Return [x, y] of the center of cell containing provided text 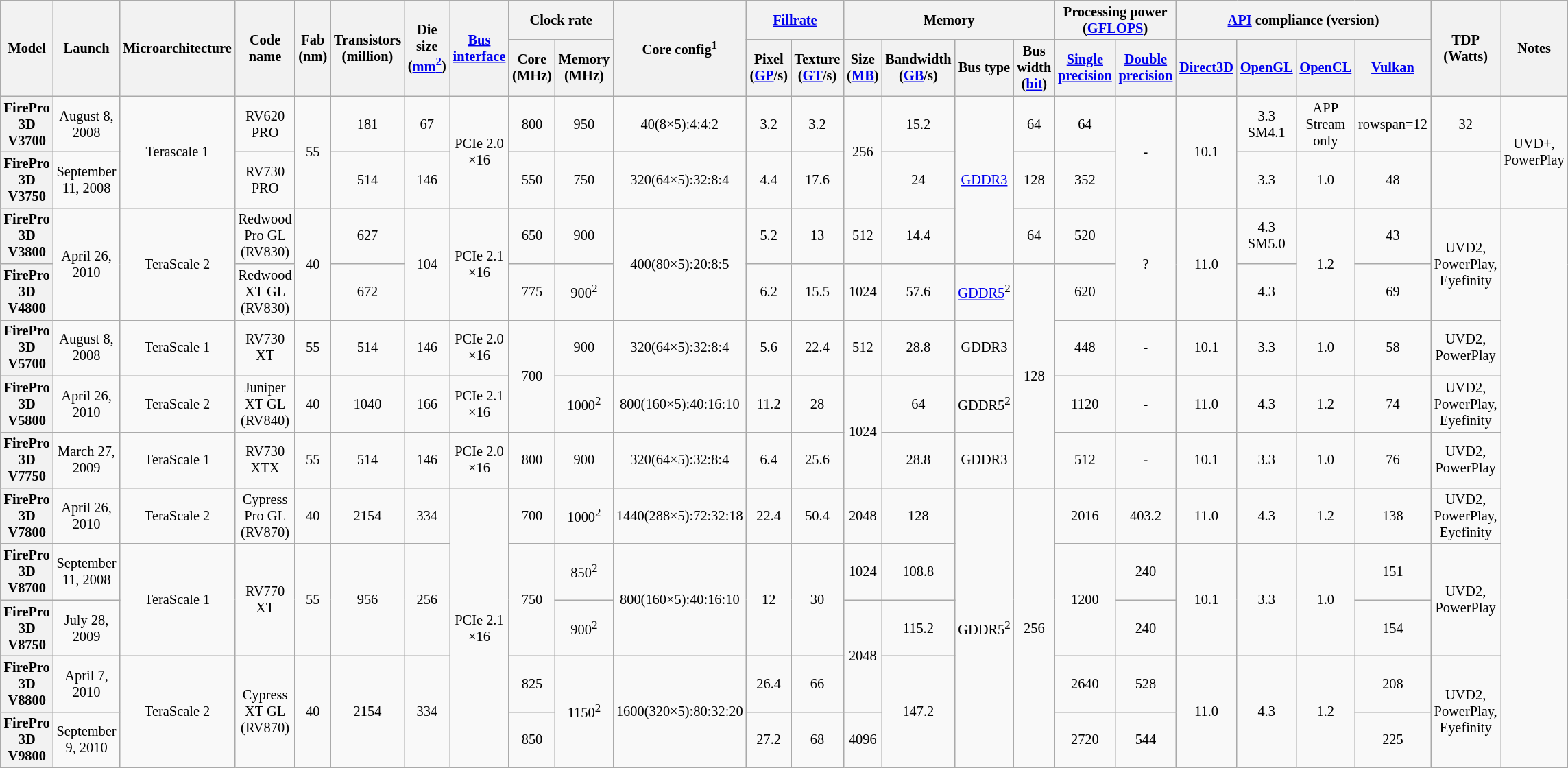
104 [427, 263]
Code name [265, 48]
RV730 XT [265, 348]
RV620 PRO [265, 124]
Bus interface [480, 48]
Clock rate [561, 20]
September 9, 2010 [86, 740]
Memory [949, 20]
108.8 [918, 572]
Single precision [1085, 68]
March 27, 2009 [86, 460]
6.2 [769, 292]
850 [532, 740]
4.4 [769, 180]
151 [1393, 572]
57.6 [918, 292]
FirePro 3D V4800 [27, 292]
April 7, 2010 [86, 684]
43 [1393, 236]
13 [817, 236]
1440(288×5):72:32:18 [679, 516]
APP Stream only [1326, 124]
2720 [1085, 740]
2016 [1085, 516]
48 [1393, 180]
FirePro 3D V5700 [27, 348]
28 [817, 404]
74 [1393, 404]
8502 [584, 572]
FirePro 3D V3700 [27, 124]
1120 [1085, 404]
115.2 [918, 628]
50.4 [817, 516]
RV730 PRO [265, 180]
15.2 [918, 124]
25.6 [817, 460]
403.2 [1146, 516]
69 [1393, 292]
448 [1085, 348]
544 [1146, 740]
Die size (mm2) [427, 48]
Size (MB) [863, 68]
Core config1 [679, 48]
Fab (nm) [313, 48]
Model [27, 48]
FirePro 3D V8800 [27, 684]
66 [817, 684]
July 28, 2009 [86, 628]
FirePro 3D V7800 [27, 516]
5.2 [769, 236]
27.2 [769, 740]
API compliance (version) [1303, 20]
26.4 [769, 684]
15.5 [817, 292]
67 [427, 124]
12 [769, 599]
? [1146, 263]
FirePro 3D V5800 [27, 404]
672 [367, 292]
40(8×5):4:4:2 [679, 124]
520 [1085, 236]
OpenGL [1267, 68]
Bus width (bit) [1035, 68]
32 [1466, 124]
76 [1393, 460]
Transistors (million) [367, 48]
Bandwidth (GB/s) [918, 68]
2640 [1085, 684]
154 [1393, 628]
Launch [86, 48]
528 [1146, 684]
Terascale 1 [177, 152]
TDP (Watts) [1466, 48]
Bus type [984, 68]
UVD+, PowerPlay [1534, 152]
775 [532, 292]
950 [584, 124]
550 [532, 180]
138 [1393, 516]
400(80×5):20:8:5 [679, 263]
FirePro 3D V3800 [27, 236]
Redwood XT GL (RV830) [265, 292]
rowspan=12 [1393, 124]
627 [367, 236]
Microarchitecture [177, 48]
24 [918, 180]
Redwood Pro GL (RV830) [265, 236]
OpenCL [1326, 68]
Texture (GT/s) [817, 68]
RV770 XT [265, 599]
4096 [863, 740]
3.3 SM4.1 [1267, 124]
825 [532, 684]
30 [817, 599]
620 [1085, 292]
Vulkan [1393, 68]
166 [427, 404]
181 [367, 124]
Core (MHz) [532, 68]
Double precision [1146, 68]
FirePro 3D V9800 [27, 740]
208 [1393, 684]
FirePro 3D V3750 [27, 180]
Notes [1534, 48]
6.4 [769, 460]
Processing power(GFLOPS) [1115, 20]
11502 [584, 712]
11.2 [769, 404]
RV730 XTX [265, 460]
1200 [1085, 599]
FirePro 3D V8750 [27, 628]
Pixel (GP/s) [769, 68]
1600(320×5):80:32:20 [679, 712]
Juniper XT GL (RV840) [265, 404]
68 [817, 740]
352 [1085, 180]
4.3 SM5.0 [1267, 236]
Cypress XT GL (RV870) [265, 712]
Fillrate [795, 20]
650 [532, 236]
956 [367, 599]
14.4 [918, 236]
17.6 [817, 180]
225 [1393, 740]
147.2 [918, 712]
1040 [367, 404]
Memory (MHz) [584, 68]
5.6 [769, 348]
FirePro 3D V8700 [27, 572]
Direct3D [1207, 68]
Cypress Pro GL (RV870) [265, 516]
58 [1393, 348]
FirePro 3D V7750 [27, 460]
